Locate the cell with the specified text and output its [x, y] center coordinate. 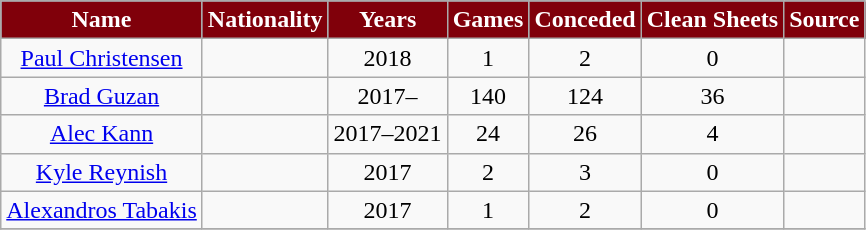
124 [585, 96]
4 [712, 134]
Name [102, 20]
2017–2021 [388, 134]
Years [388, 20]
Alec Kann [102, 134]
3 [585, 172]
2017– [388, 96]
Nationality [265, 20]
Conceded [585, 20]
Clean Sheets [712, 20]
2018 [388, 58]
36 [712, 96]
26 [585, 134]
Kyle Reynish [102, 172]
Games [488, 20]
140 [488, 96]
Alexandros Tabakis [102, 210]
Source [824, 20]
Paul Christensen [102, 58]
Brad Guzan [102, 96]
24 [488, 134]
